For the text-containing cell, return its midpoint in [x, y] coordinate format. 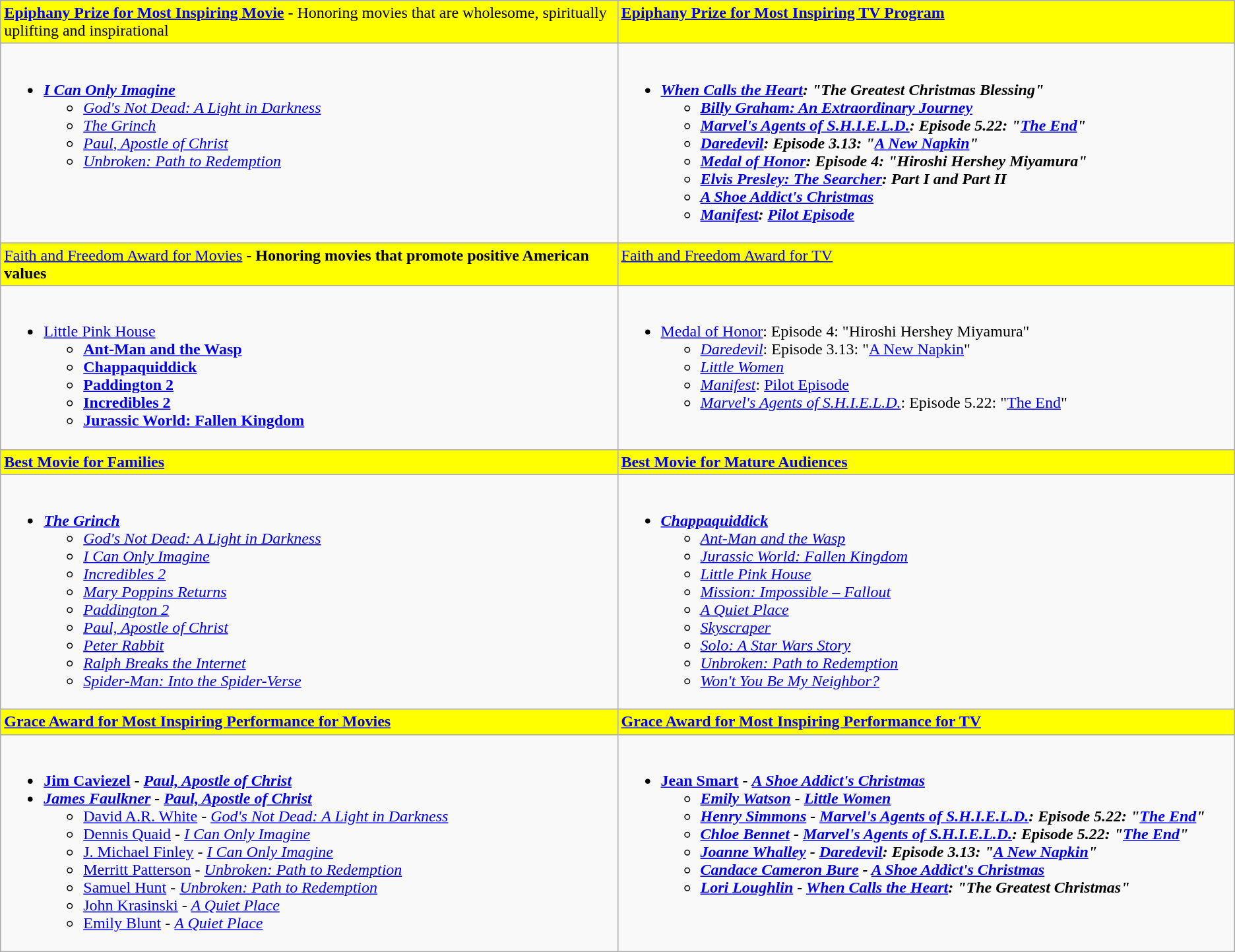
Grace Award for Most Inspiring Performance for TV [926, 722]
Faith and Freedom Award for TV [926, 264]
Best Movie for Mature Audiences [926, 462]
Epiphany Prize for Most Inspiring Movie - Honoring movies that are wholesome, spiritually uplifting and inspirational [309, 22]
Best Movie for Families [309, 462]
I Can Only ImagineGod's Not Dead: A Light in DarknessThe GrinchPaul, Apostle of ChristUnbroken: Path to Redemption [309, 143]
Little Pink HouseAnt-Man and the WaspChappaquiddickPaddington 2Incredibles 2Jurassic World: Fallen Kingdom [309, 367]
Grace Award for Most Inspiring Performance for Movies [309, 722]
Faith and Freedom Award for Movies - Honoring movies that promote positive American values [309, 264]
Epiphany Prize for Most Inspiring TV Program [926, 22]
